Pinpoint the cell where the given text exists, returning its (X, Y) midpoint coordinate. 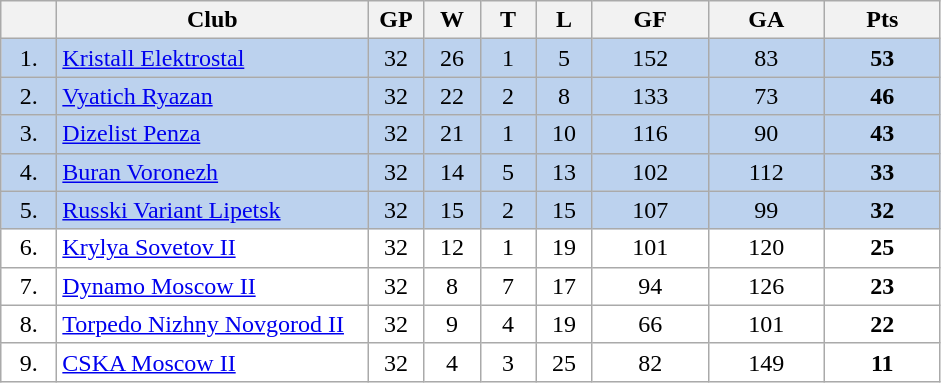
9 (452, 324)
26 (452, 58)
CSKA Moscow II (212, 362)
17 (564, 286)
Club (212, 20)
Dynamo Moscow II (212, 286)
7 (508, 286)
13 (564, 172)
46 (882, 96)
133 (650, 96)
149 (766, 362)
102 (650, 172)
4. (29, 172)
8. (29, 324)
83 (766, 58)
10 (564, 134)
T (508, 20)
3 (508, 362)
120 (766, 248)
152 (650, 58)
Krylya Sovetov II (212, 248)
73 (766, 96)
2. (29, 96)
14 (452, 172)
Kristall Elektrostal (212, 58)
126 (766, 286)
3. (29, 134)
116 (650, 134)
Russki Variant Lipetsk (212, 210)
21 (452, 134)
12 (452, 248)
GP (396, 20)
90 (766, 134)
Dizelist Penza (212, 134)
7. (29, 286)
11 (882, 362)
L (564, 20)
Vyatich Ryazan (212, 96)
Pts (882, 20)
43 (882, 134)
82 (650, 362)
Buran Voronezh (212, 172)
112 (766, 172)
6. (29, 248)
1. (29, 58)
9. (29, 362)
Torpedo Nizhny Novgorod II (212, 324)
99 (766, 210)
33 (882, 172)
66 (650, 324)
W (452, 20)
107 (650, 210)
GF (650, 20)
94 (650, 286)
5. (29, 210)
53 (882, 58)
GA (766, 20)
23 (882, 286)
